Find where the given text appears and provide that cell's center as (x, y) coordinate. 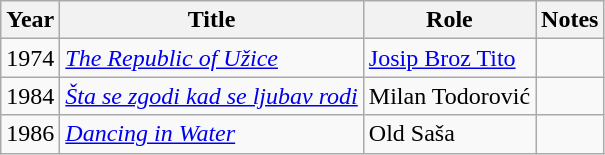
Old Saša (449, 134)
Dancing in Water (212, 134)
1974 (30, 58)
Milan Todorović (449, 96)
The Republic of Užice (212, 58)
Year (30, 20)
Title (212, 20)
Šta se zgodi kad se ljubav rodi (212, 96)
Josip Broz Tito (449, 58)
Notes (570, 20)
1984 (30, 96)
Role (449, 20)
1986 (30, 134)
